Pinpoint the cell where the given text exists, returning its (x, y) midpoint coordinate. 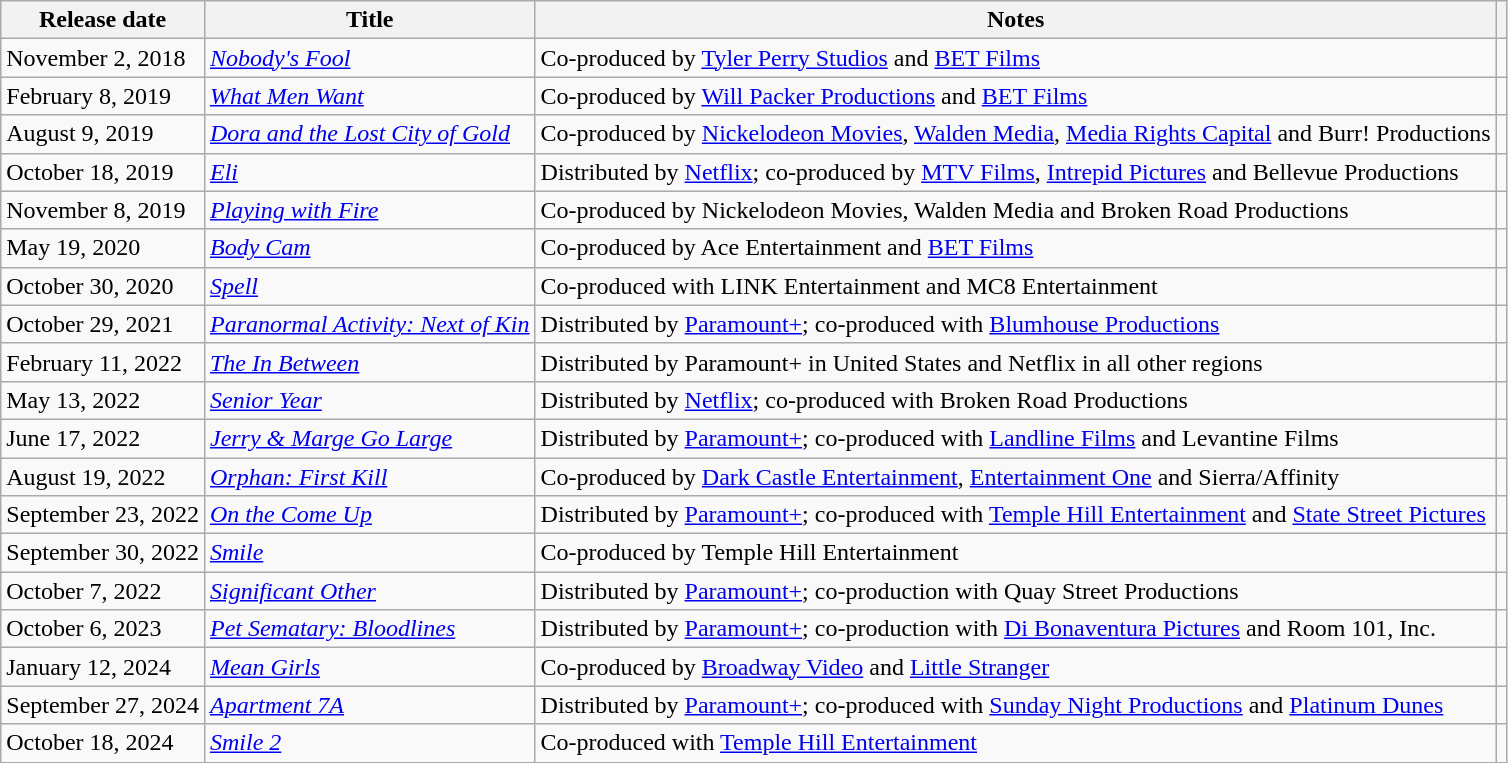
August 9, 2019 (103, 134)
Eli (370, 172)
Distributed by Paramount+; co-produced with Blumhouse Productions (1016, 324)
August 19, 2022 (103, 477)
May 19, 2020 (103, 248)
Jerry & Marge Go Large (370, 438)
Spell (370, 286)
October 18, 2019 (103, 172)
October 29, 2021 (103, 324)
Co-produced by Tyler Perry Studios and BET Films (1016, 58)
Co-produced by Broadway Video and Little Stranger (1016, 667)
Co-produced with LINK Entertainment and MC8 Entertainment (1016, 286)
Playing with Fire (370, 210)
Distributed by Netflix; co-produced by MTV Films, Intrepid Pictures and Bellevue Productions (1016, 172)
Distributed by Paramount+; co-production with Quay Street Productions (1016, 591)
Distributed by Netflix; co-produced with Broken Road Productions (1016, 400)
Smile 2 (370, 743)
October 6, 2023 (103, 629)
October 18, 2024 (103, 743)
Significant Other (370, 591)
September 27, 2024 (103, 705)
February 11, 2022 (103, 362)
Distributed by Paramount+; co-produced with Landline Films and Levantine Films (1016, 438)
Orphan: First Kill (370, 477)
January 12, 2024 (103, 667)
October 7, 2022 (103, 591)
Co-produced with Temple Hill Entertainment (1016, 743)
On the Come Up (370, 515)
Distributed by Paramount+; co-produced with Temple Hill Entertainment and State Street Pictures (1016, 515)
Release date (103, 20)
Distributed by Paramount+; co-production with Di Bonaventura Pictures and Room 101, Inc. (1016, 629)
Apartment 7A (370, 705)
Notes (1016, 20)
Senior Year (370, 400)
Distributed by Paramount+; co-produced with Sunday Night Productions and Platinum Dunes (1016, 705)
September 23, 2022 (103, 515)
The In Between (370, 362)
September 30, 2022 (103, 553)
February 8, 2019 (103, 96)
Co-produced by Ace Entertainment and BET Films (1016, 248)
November 2, 2018 (103, 58)
What Men Want (370, 96)
Nobody's Fool (370, 58)
Title (370, 20)
Smile (370, 553)
November 8, 2019 (103, 210)
Dora and the Lost City of Gold (370, 134)
Co-produced by Nickelodeon Movies, Walden Media and Broken Road Productions (1016, 210)
October 30, 2020 (103, 286)
Mean Girls (370, 667)
June 17, 2022 (103, 438)
Co-produced by Dark Castle Entertainment, Entertainment One and Sierra/Affinity (1016, 477)
Co-produced by Temple Hill Entertainment (1016, 553)
Co-produced by Nickelodeon Movies, Walden Media, Media Rights Capital and Burr! Productions (1016, 134)
Pet Sematary: Bloodlines (370, 629)
Distributed by Paramount+ in United States and Netflix in all other regions (1016, 362)
Co-produced by Will Packer Productions and BET Films (1016, 96)
Paranormal Activity: Next of Kin (370, 324)
Body Cam (370, 248)
May 13, 2022 (103, 400)
